Find where the given text appears and provide that cell's center as [x, y] coordinate. 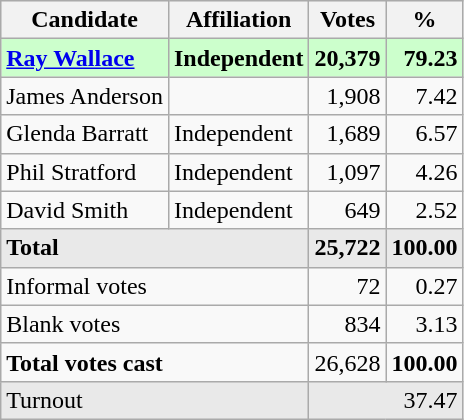
7.42 [424, 96]
Candidate [85, 20]
72 [348, 286]
37.47 [386, 400]
1,689 [348, 134]
Glenda Barratt [85, 134]
2.52 [424, 210]
James Anderson [85, 96]
David Smith [85, 210]
% [424, 20]
79.23 [424, 58]
Blank votes [155, 324]
Total votes cast [155, 362]
Total [155, 248]
Ray Wallace [85, 58]
1,097 [348, 172]
6.57 [424, 134]
Informal votes [155, 286]
1,908 [348, 96]
Phil Stratford [85, 172]
834 [348, 324]
Affiliation [238, 20]
Votes [348, 20]
Turnout [155, 400]
4.26 [424, 172]
25,722 [348, 248]
3.13 [424, 324]
649 [348, 210]
26,628 [348, 362]
20,379 [348, 58]
0.27 [424, 286]
